Provide the [x, y] coordinate of the cell's center where the given text is located.  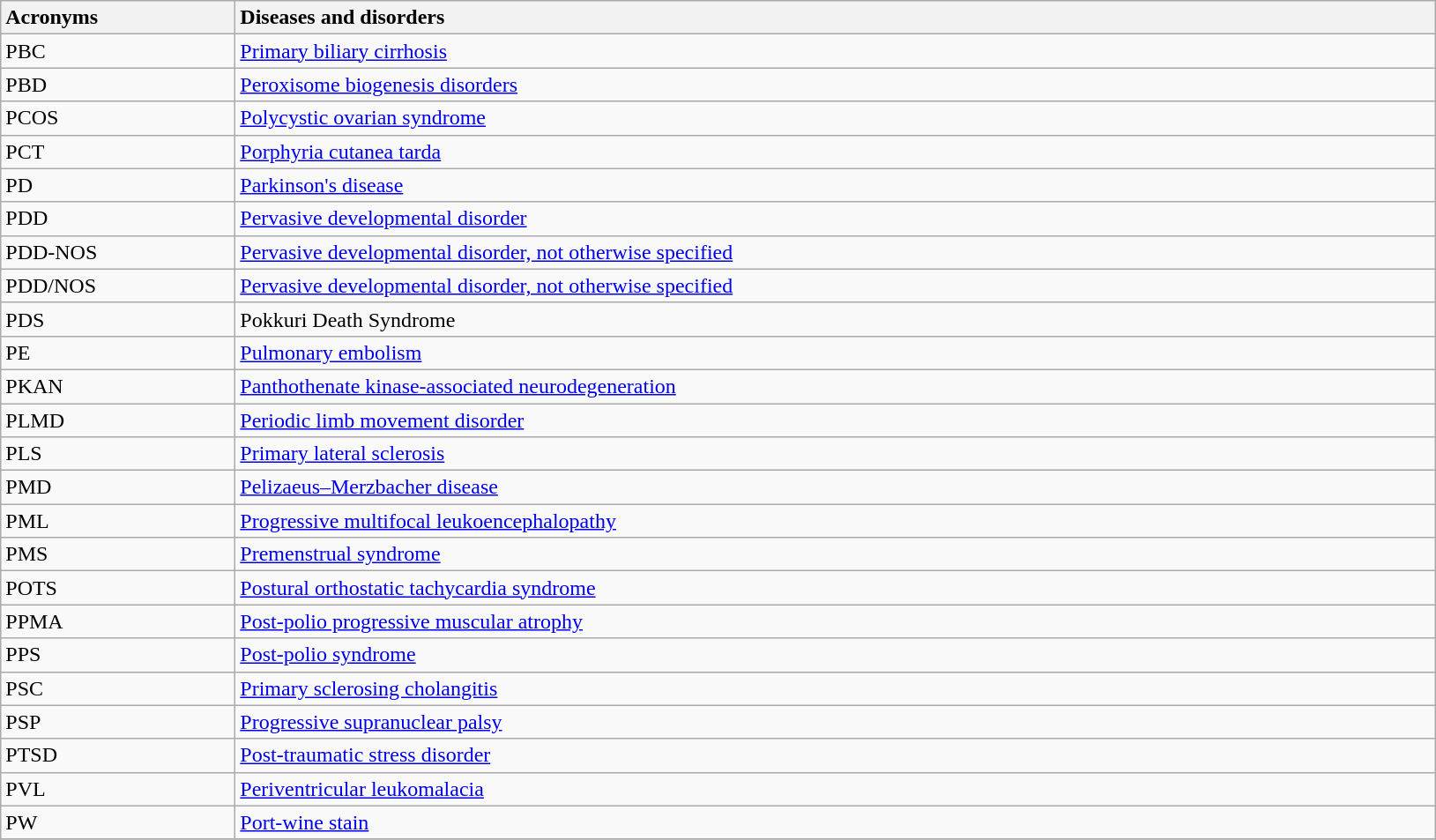
PE [118, 353]
PLMD [118, 420]
Periventricular leukomalacia [836, 789]
Pervasive developmental disorder [836, 219]
Primary biliary cirrhosis [836, 51]
PW [118, 822]
Periodic limb movement disorder [836, 420]
PCT [118, 152]
PDD-NOS [118, 252]
Postural orthostatic tachycardia syndrome [836, 588]
Primary lateral sclerosis [836, 454]
Parkinson's disease [836, 185]
Polycystic ovarian syndrome [836, 118]
PCOS [118, 118]
PBD [118, 85]
PSP [118, 722]
Post-polio progressive muscular atrophy [836, 621]
Diseases and disorders [836, 18]
Peroxisome biogenesis disorders [836, 85]
PMD [118, 487]
Pelizaeus–Merzbacher disease [836, 487]
PKAN [118, 386]
Progressive multifocal leukoencephalopathy [836, 521]
Post-traumatic stress disorder [836, 755]
PPMA [118, 621]
PVL [118, 789]
PMS [118, 554]
PML [118, 521]
Pulmonary embolism [836, 353]
PDS [118, 319]
Primary sclerosing cholangitis [836, 688]
Porphyria cutanea tarda [836, 152]
POTS [118, 588]
Port-wine stain [836, 822]
PLS [118, 454]
Acronyms [118, 18]
PSC [118, 688]
PPS [118, 655]
PBC [118, 51]
PDD/NOS [118, 286]
PDD [118, 219]
PTSD [118, 755]
Panthothenate kinase-associated neurodegeneration [836, 386]
Premenstrual syndrome [836, 554]
Pokkuri Death Syndrome [836, 319]
PD [118, 185]
Progressive supranuclear palsy [836, 722]
Post-polio syndrome [836, 655]
